Return (X, Y) of the center of cell containing provided text 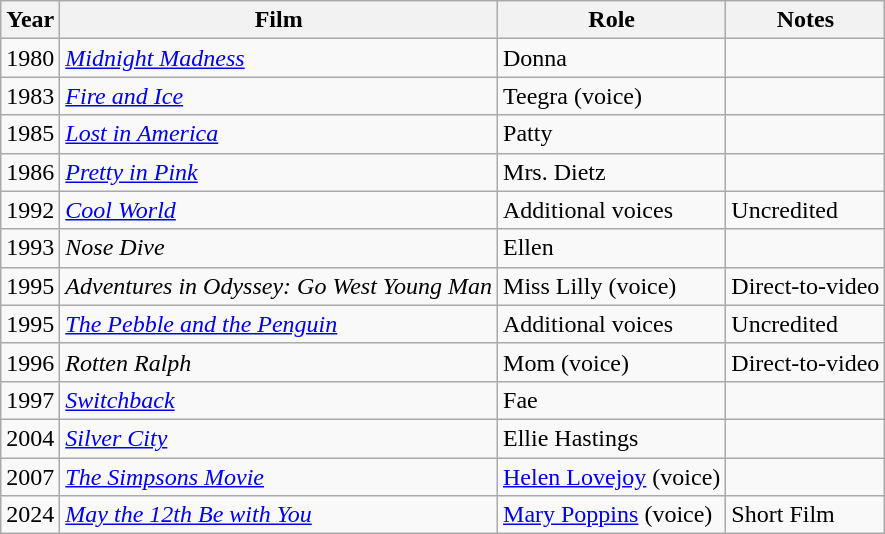
Pretty in Pink (279, 172)
1996 (30, 362)
Donna (612, 58)
Rotten Ralph (279, 362)
Midnight Madness (279, 58)
Film (279, 20)
Ellie Hastings (612, 438)
Nose Dive (279, 248)
Adventures in Odyssey: Go West Young Man (279, 286)
The Simpsons Movie (279, 477)
1993 (30, 248)
1986 (30, 172)
Miss Lilly (voice) (612, 286)
Teegra (voice) (612, 96)
Year (30, 20)
Role (612, 20)
Lost in America (279, 134)
2024 (30, 515)
Helen Lovejoy (voice) (612, 477)
2007 (30, 477)
Patty (612, 134)
Notes (806, 20)
1983 (30, 96)
Switchback (279, 400)
Mom (voice) (612, 362)
Fae (612, 400)
Silver City (279, 438)
1985 (30, 134)
Mrs. Dietz (612, 172)
1980 (30, 58)
2004 (30, 438)
The Pebble and the Penguin (279, 324)
Cool World (279, 210)
1992 (30, 210)
Short Film (806, 515)
Mary Poppins (voice) (612, 515)
Fire and Ice (279, 96)
1997 (30, 400)
Ellen (612, 248)
May the 12th Be with You (279, 515)
